Return the (X, Y) coordinate for the center point of the cell that contains the specified text.  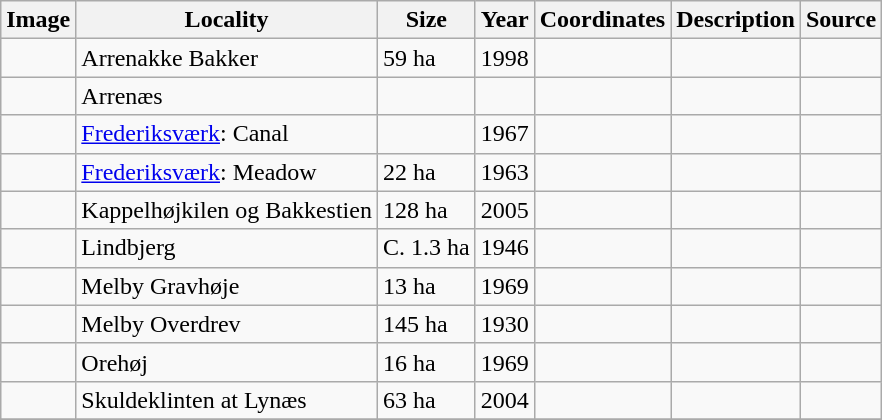
1930 (504, 324)
Source (840, 20)
C. 1.3 ha (426, 248)
Arrenakke Bakker (227, 58)
1946 (504, 248)
Orehøj (227, 362)
Lindbjerg (227, 248)
Coordinates (602, 20)
22 ha (426, 172)
16 ha (426, 362)
Skuldeklinten at Lynæs (227, 400)
59 ha (426, 58)
Kappelhøjkilen og Bakkestien (227, 210)
145 ha (426, 324)
Frederiksværk: Canal (227, 134)
Description (736, 20)
1967 (504, 134)
2005 (504, 210)
63 ha (426, 400)
Arrenæs (227, 96)
13 ha (426, 286)
128 ha (426, 210)
Melby Overdrev (227, 324)
Size (426, 20)
Year (504, 20)
1963 (504, 172)
Locality (227, 20)
Frederiksværk: Meadow (227, 172)
1998 (504, 58)
2004 (504, 400)
Image (38, 20)
Melby Gravhøje (227, 286)
